Identify which cell holds the provided text, then report its [x, y] central coordinate. 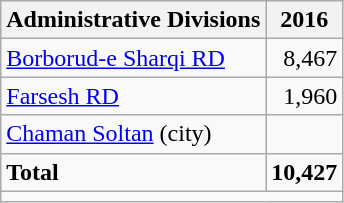
8,467 [304, 58]
Total [134, 172]
1,960 [304, 96]
Farsesh RD [134, 96]
2016 [304, 20]
Administrative Divisions [134, 20]
10,427 [304, 172]
Borborud-e Sharqi RD [134, 58]
Chaman Soltan (city) [134, 134]
